Extract the [x, y] coordinate from the center of the cell holding the provided text.  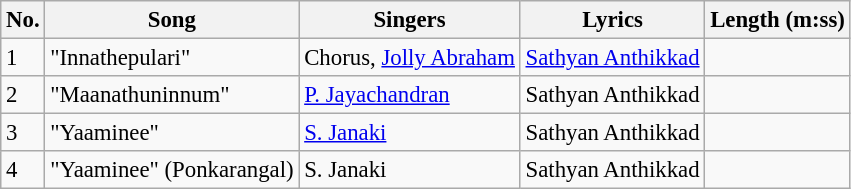
Lyrics [612, 20]
Song [172, 20]
"Maanathuninnum" [172, 95]
"Yaaminee" (Ponkarangal) [172, 170]
3 [23, 133]
Chorus, Jolly Abraham [410, 58]
1 [23, 58]
Singers [410, 20]
2 [23, 95]
Length (m:ss) [778, 20]
P. Jayachandran [410, 95]
"Innathepulari" [172, 58]
"Yaaminee" [172, 133]
4 [23, 170]
No. [23, 20]
